Scan for the cell matching the given text and deliver its (x, y) coordinate at center. 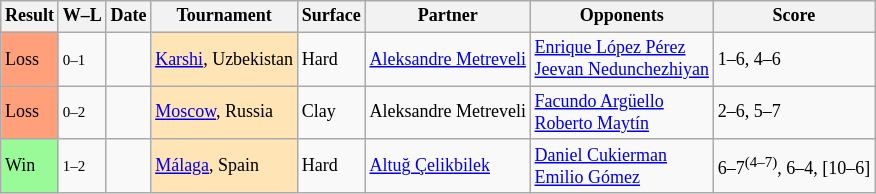
Opponents (622, 16)
1–6, 4–6 (794, 59)
1–2 (82, 166)
Enrique López Pérez Jeevan Nedunchezhiyan (622, 59)
0–1 (82, 59)
Facundo Argüello Roberto Maytín (622, 113)
Daniel Cukierman Emilio Gómez (622, 166)
Altuğ Çelikbilek (448, 166)
Date (128, 16)
Málaga, Spain (224, 166)
Result (30, 16)
Win (30, 166)
6–7(4–7), 6–4, [10–6] (794, 166)
W–L (82, 16)
Score (794, 16)
2–6, 5–7 (794, 113)
Clay (331, 113)
Moscow, Russia (224, 113)
Tournament (224, 16)
Surface (331, 16)
Partner (448, 16)
0–2 (82, 113)
Karshi, Uzbekistan (224, 59)
